Search for the cell housing the specified text and yield its (X, Y) center coordinate. 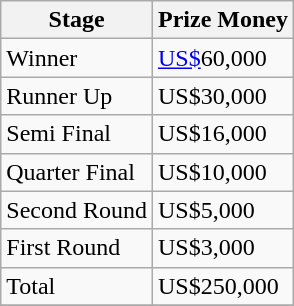
First Round (77, 248)
US$60,000 (222, 58)
US$10,000 (222, 172)
Prize Money (222, 20)
US$250,000 (222, 286)
Winner (77, 58)
Quarter Final (77, 172)
Total (77, 286)
Stage (77, 20)
Second Round (77, 210)
Runner Up (77, 96)
Semi Final (77, 134)
US$30,000 (222, 96)
US$5,000 (222, 210)
US$3,000 (222, 248)
US$16,000 (222, 134)
